Locate the cell with the specified text and output its [X, Y] center coordinate. 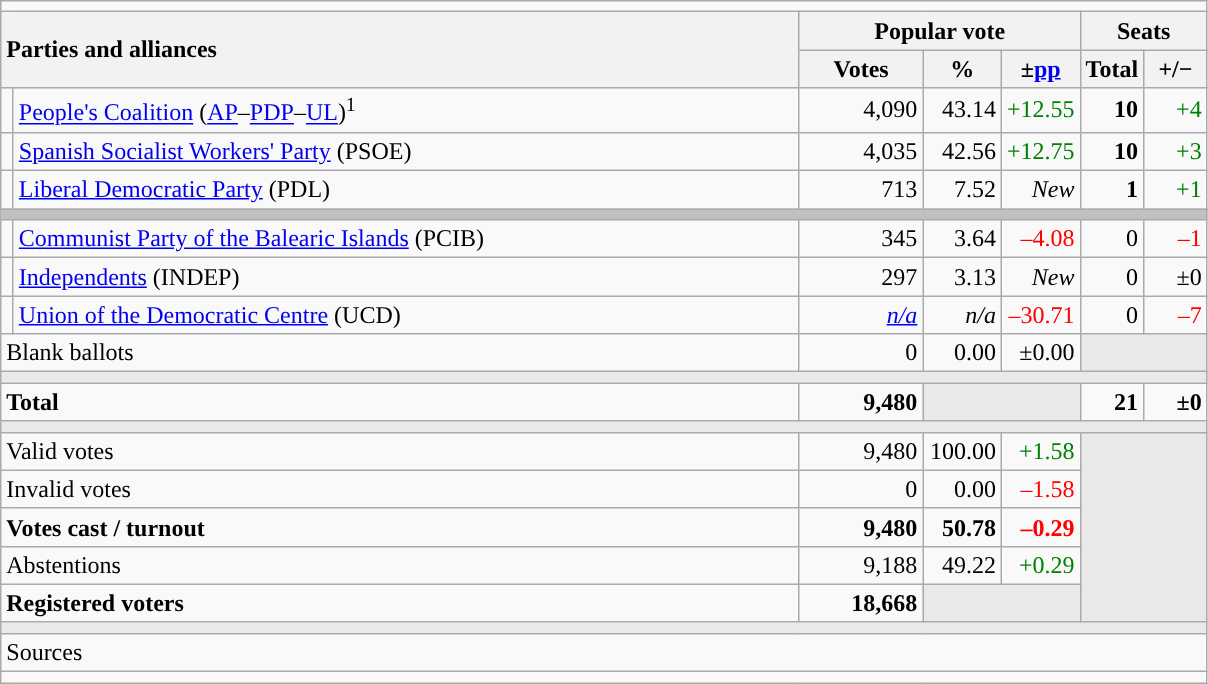
42.56 [962, 151]
–1.58 [1040, 489]
18,668 [861, 603]
±pp [1040, 69]
Seats [1144, 31]
49.22 [962, 565]
+12.75 [1040, 151]
Registered voters [400, 603]
297 [861, 277]
Communist Party of the Balearic Islands (PCIB) [406, 239]
+12.55 [1040, 110]
Blank ballots [400, 353]
Liberal Democratic Party (PDL) [406, 190]
–4.08 [1040, 239]
Votes cast / turnout [400, 527]
–7 [1176, 315]
People's Coalition (AP–PDP–UL)1 [406, 110]
1 [1112, 190]
+0.29 [1040, 565]
Abstentions [400, 565]
Spanish Socialist Workers' Party (PSOE) [406, 151]
±0.00 [1040, 353]
Sources [604, 652]
9,188 [861, 565]
Invalid votes [400, 489]
–30.71 [1040, 315]
3.13 [962, 277]
345 [861, 239]
Votes [861, 69]
7.52 [962, 190]
Union of the Democratic Centre (UCD) [406, 315]
4,035 [861, 151]
100.00 [962, 451]
–1 [1176, 239]
50.78 [962, 527]
3.64 [962, 239]
21 [1112, 402]
+1 [1176, 190]
+4 [1176, 110]
Independents (INDEP) [406, 277]
4,090 [861, 110]
Popular vote [940, 31]
+/− [1176, 69]
–0.29 [1040, 527]
+3 [1176, 151]
43.14 [962, 110]
% [962, 69]
Valid votes [400, 451]
+1.58 [1040, 451]
713 [861, 190]
Parties and alliances [400, 50]
